Return [x, y] of the center of cell containing provided text 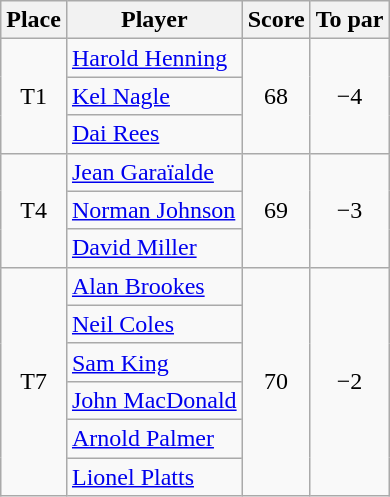
To par [350, 20]
John MacDonald [154, 400]
Lionel Platts [154, 477]
Dai Rees [154, 134]
−4 [350, 96]
Player [154, 20]
Score [276, 20]
Neil Coles [154, 324]
Jean Garaïalde [154, 172]
−3 [350, 210]
Kel Nagle [154, 96]
69 [276, 210]
68 [276, 96]
T1 [34, 96]
70 [276, 381]
Place [34, 20]
David Miller [154, 248]
−2 [350, 381]
T7 [34, 381]
Norman Johnson [154, 210]
Harold Henning [154, 58]
Arnold Palmer [154, 438]
Alan Brookes [154, 286]
Sam King [154, 362]
T4 [34, 210]
